Search for the cell housing the specified text and yield its (X, Y) center coordinate. 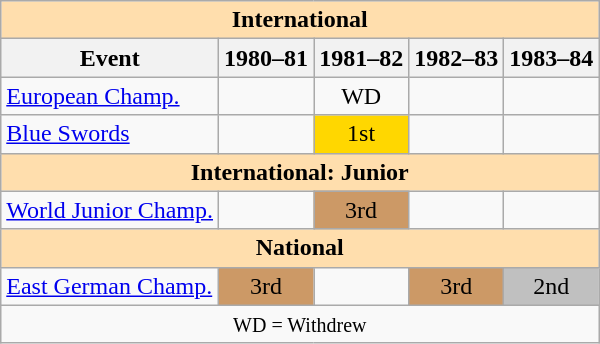
East German Champ. (110, 286)
WD (362, 96)
International: Junior (300, 172)
International (300, 20)
Blue Swords (110, 134)
World Junior Champ. (110, 210)
2nd (552, 286)
Event (110, 58)
WD = Withdrew (300, 324)
National (300, 248)
1st (362, 134)
European Champ. (110, 96)
1981–82 (362, 58)
1983–84 (552, 58)
1982–83 (456, 58)
1980–81 (266, 58)
